Return the (x, y) coordinate for the center point of the cell that contains the specified text.  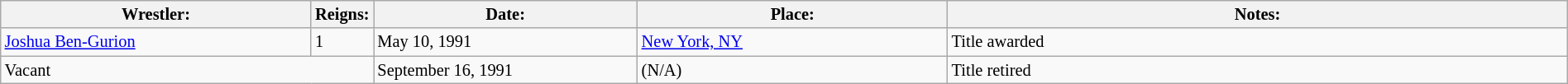
Title awarded (1257, 42)
(N/A) (792, 70)
1 (342, 42)
New York, NY (792, 42)
Date: (506, 14)
Wrestler: (155, 14)
Reigns: (342, 14)
Joshua Ben-Gurion (155, 42)
Notes: (1257, 14)
Title retired (1257, 70)
Vacant (187, 70)
May 10, 1991 (506, 42)
September 16, 1991 (506, 70)
Place: (792, 14)
